Output the (X, Y) coordinate of the center of the cell containing the given text.  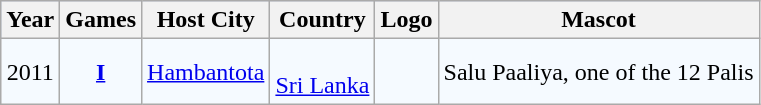
Logo (406, 20)
Host City (206, 20)
2011 (30, 72)
Year (30, 20)
Salu Paaliya, one of the 12 Palis (598, 72)
Mascot (598, 20)
Sri Lanka (322, 72)
Games (101, 20)
Country (322, 20)
Hambantota (206, 72)
I (101, 72)
